For the text-containing cell, return its midpoint in (x, y) coordinate format. 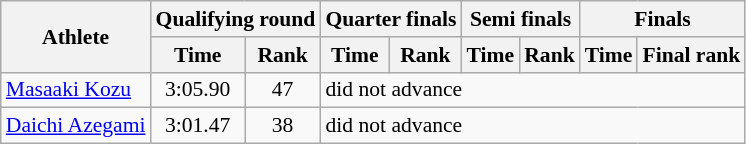
Quarter finals (390, 19)
3:01.47 (198, 126)
Athlete (76, 36)
Daichi Azegami (76, 126)
Semi finals (520, 19)
47 (283, 90)
38 (283, 126)
3:05.90 (198, 90)
Final rank (691, 55)
Finals (663, 19)
Masaaki Kozu (76, 90)
Qualifying round (236, 19)
